From the cell containing the given text, extract its center point as [x, y] coordinate. 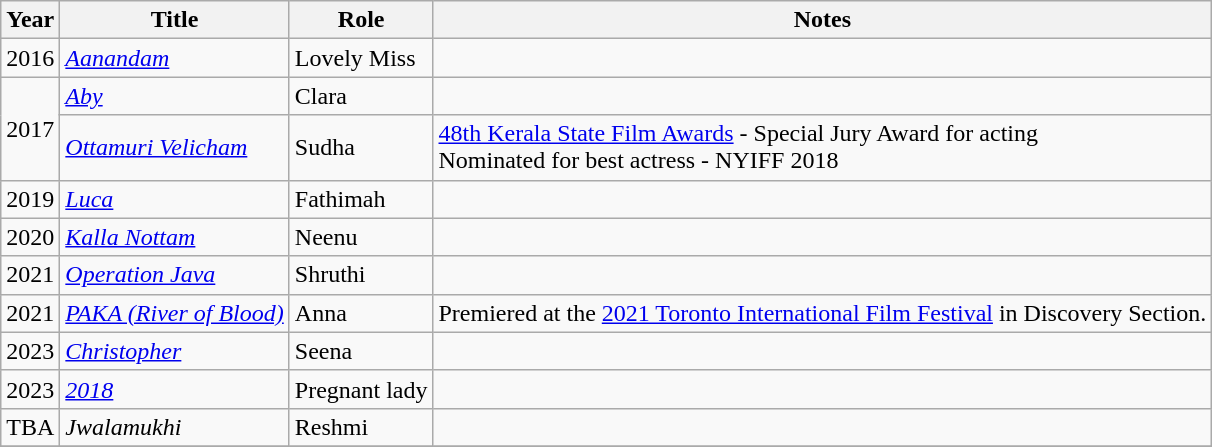
TBA [30, 427]
Premiered at the 2021 Toronto International Film Festival in Discovery Section. [822, 313]
Reshmi [361, 427]
Clara [361, 96]
Fathimah [361, 199]
2016 [30, 58]
Christopher [174, 351]
Luca [174, 199]
Title [174, 20]
2020 [30, 237]
Kalla Nottam [174, 237]
Lovely Miss [361, 58]
2017 [30, 128]
2019 [30, 199]
48th Kerala State Film Awards - Special Jury Award for actingNominated for best actress - NYIFF 2018 [822, 148]
Anna [361, 313]
Pregnant lady [361, 389]
Jwalamukhi [174, 427]
Aanandam [174, 58]
Year [30, 20]
Operation Java [174, 275]
Role [361, 20]
Sudha [361, 148]
PAKA (River of Blood) [174, 313]
Ottamuri Velicham [174, 148]
Neenu [361, 237]
Aby [174, 96]
Seena [361, 351]
Notes [822, 20]
Shruthi [361, 275]
2018 [174, 389]
